For the text-containing cell, return its midpoint in [x, y] coordinate format. 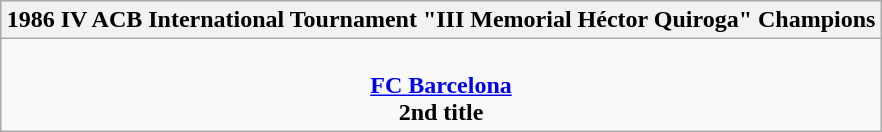
1986 IV ACB International Tournament "III Memorial Héctor Quiroga" Champions [441, 20]
FC Barcelona 2nd title [441, 85]
